Detect which cell encompasses the target text, then output its (x, y) center coordinate. 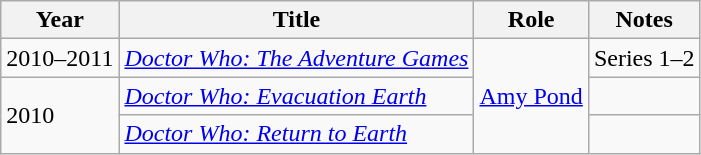
Title (296, 20)
Series 1–2 (644, 58)
Doctor Who: Evacuation Earth (296, 96)
Doctor Who: Return to Earth (296, 134)
2010–2011 (60, 58)
Doctor Who: The Adventure Games (296, 58)
Role (531, 20)
Notes (644, 20)
2010 (60, 115)
Year (60, 20)
Amy Pond (531, 96)
